Output the [x, y] coordinate of the center of the cell containing the given text.  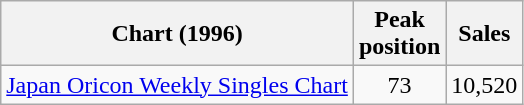
Peakposition [399, 34]
Sales [484, 34]
10,520 [484, 85]
Chart (1996) [178, 34]
Japan Oricon Weekly Singles Chart [178, 85]
73 [399, 85]
